Determine the (x, y) coordinate at the center of the cell enclosing the given text.  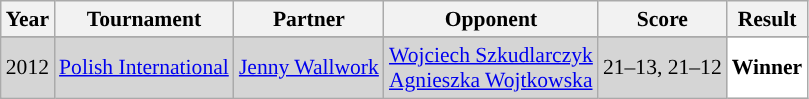
Polish International (144, 68)
Winner (768, 68)
Result (768, 19)
Jenny Wallwork (309, 68)
Opponent (491, 19)
Tournament (144, 19)
Score (662, 19)
Year (28, 19)
Partner (309, 19)
Wojciech Szkudlarczyk Agnieszka Wojtkowska (491, 68)
2012 (28, 68)
21–13, 21–12 (662, 68)
